Detect which cell encompasses the target text, then output its (X, Y) center coordinate. 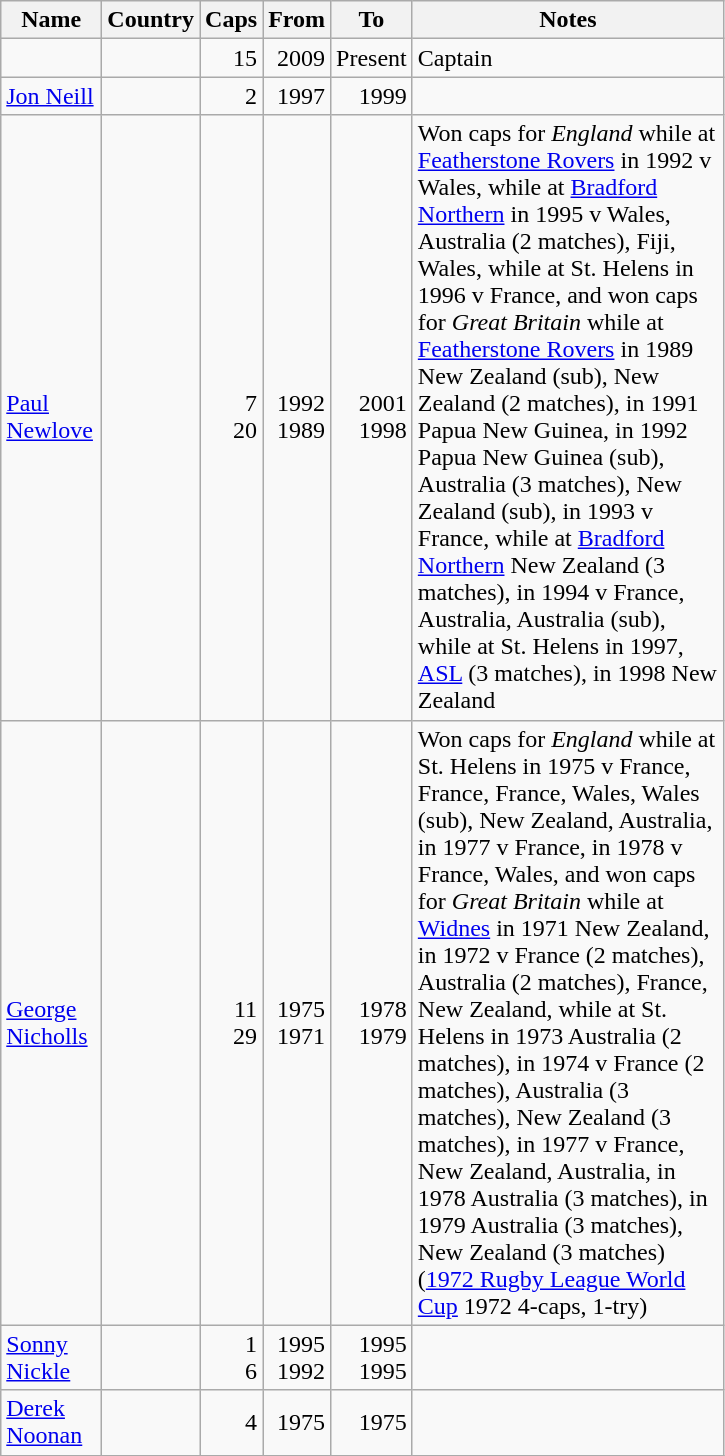
19951992 (297, 1358)
4 (232, 1422)
Caps (232, 20)
To (372, 20)
1129 (232, 1022)
19751971 (297, 1022)
19951995 (372, 1358)
Jon Neill (52, 96)
Notes (568, 20)
George Nicholls (52, 1022)
20011998 (372, 418)
Derek Noonan (52, 1422)
2 (232, 96)
19781979 (372, 1022)
Paul Newlove (52, 418)
Present (372, 58)
Sonny Nickle (52, 1358)
1997 (297, 96)
Name (52, 20)
720 (232, 418)
16 (232, 1358)
Captain (568, 58)
2009 (297, 58)
Country (151, 20)
15 (232, 58)
From (297, 20)
1999 (372, 96)
19921989 (297, 418)
